Locate the cell with the specified text and output its [X, Y] center coordinate. 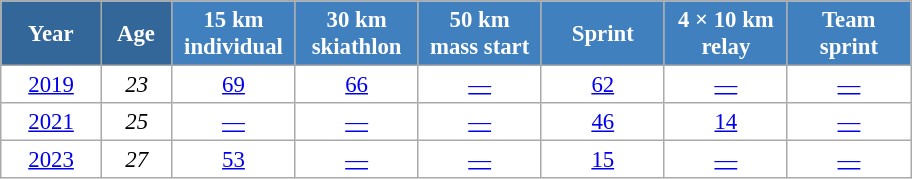
69 [234, 85]
62 [602, 85]
50 km mass start [480, 34]
66 [356, 85]
25 [136, 122]
2021 [52, 122]
Year [52, 34]
53 [234, 160]
46 [602, 122]
14 [726, 122]
15 km individual [234, 34]
Sprint [602, 34]
4 × 10 km relay [726, 34]
2019 [52, 85]
15 [602, 160]
23 [136, 85]
30 km skiathlon [356, 34]
Team sprint [848, 34]
27 [136, 160]
2023 [52, 160]
Age [136, 34]
